Identify which cell holds the provided text, then report its (X, Y) central coordinate. 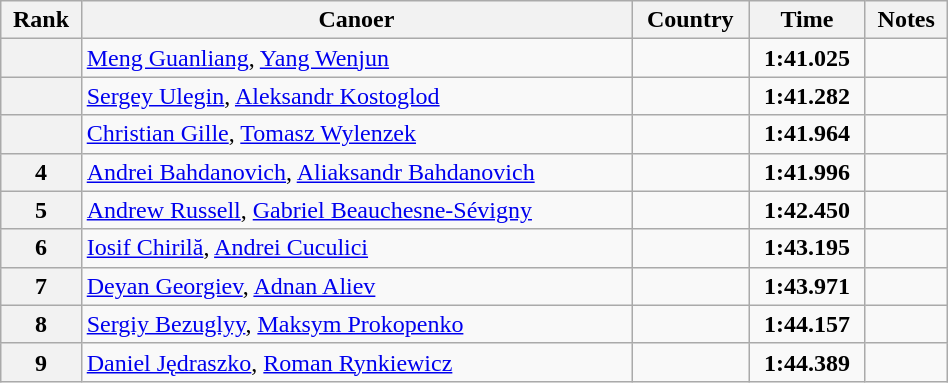
1:41.025 (807, 58)
Canoer (356, 20)
1:41.996 (807, 172)
Rank (41, 20)
1:43.195 (807, 248)
4 (41, 172)
8 (41, 324)
Christian Gille, Tomasz Wylenzek (356, 134)
Andrew Russell, Gabriel Beauchesne-Sévigny (356, 210)
1:42.450 (807, 210)
5 (41, 210)
9 (41, 362)
Country (690, 20)
1:41.964 (807, 134)
Andrei Bahdanovich, Aliaksandr Bahdanovich (356, 172)
Time (807, 20)
6 (41, 248)
1:41.282 (807, 96)
Meng Guanliang, Yang Wenjun (356, 58)
Sergiy Bezuglyy, Maksym Prokopenko (356, 324)
Iosif Chirilă, Andrei Cuculici (356, 248)
1:44.389 (807, 362)
1:43.971 (807, 286)
Notes (906, 20)
1:44.157 (807, 324)
7 (41, 286)
Daniel Jędraszko, Roman Rynkiewicz (356, 362)
Sergey Ulegin, Aleksandr Kostoglod (356, 96)
Deyan Georgiev, Adnan Aliev (356, 286)
